Extract the [X, Y] coordinate from the center of the cell holding the provided text.  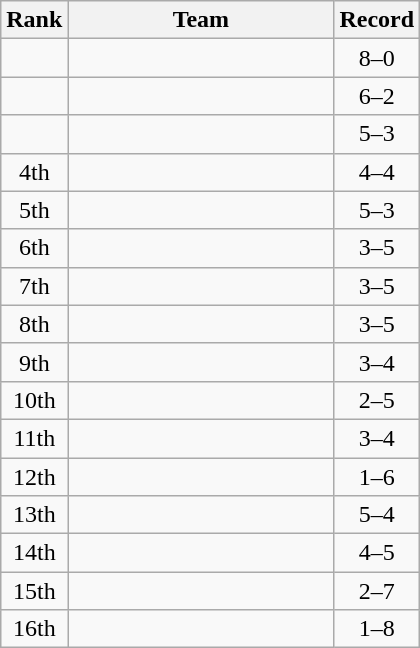
2–5 [377, 400]
1–8 [377, 629]
2–7 [377, 591]
9th [34, 362]
4–4 [377, 172]
7th [34, 286]
4–5 [377, 553]
6–2 [377, 96]
16th [34, 629]
5–4 [377, 515]
10th [34, 400]
6th [34, 248]
1–6 [377, 477]
4th [34, 172]
Rank [34, 20]
Record [377, 20]
5th [34, 210]
8–0 [377, 58]
15th [34, 591]
Team [201, 20]
8th [34, 324]
12th [34, 477]
11th [34, 438]
14th [34, 553]
13th [34, 515]
